Return [x, y] of the center of cell containing provided text 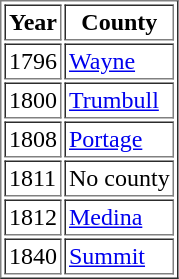
1796 [32, 62]
Medina [119, 218]
Trumbull [119, 100]
Wayne [119, 62]
Summit [119, 256]
No county [119, 178]
1811 [32, 178]
1812 [32, 218]
Portage [119, 140]
1800 [32, 100]
1808 [32, 140]
Year [32, 22]
1840 [32, 256]
County [119, 22]
